Identify which cell holds the provided text, then report its (x, y) central coordinate. 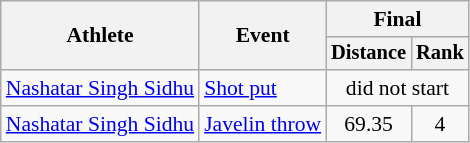
did not start (397, 88)
Shot put (262, 88)
69.35 (368, 124)
4 (440, 124)
Final (397, 19)
Distance (368, 54)
Javelin throw (262, 124)
Athlete (100, 36)
Rank (440, 54)
Event (262, 36)
